Capture the cell that displays the provided text and extract its [X, Y] central coordinate. 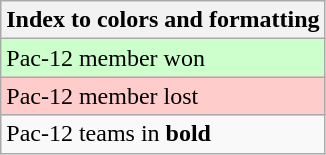
Pac-12 member lost [163, 96]
Pac-12 member won [163, 58]
Pac-12 teams in bold [163, 134]
Index to colors and formatting [163, 20]
